From the cell containing the given text, extract its center point as [X, Y] coordinate. 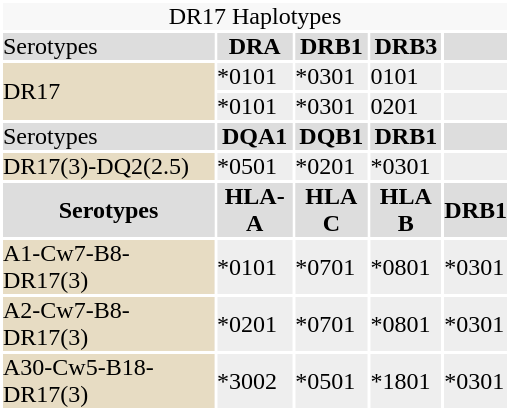
DQA1 [254, 136]
*1801 [406, 381]
HLA C [331, 210]
A1-Cw7-B8-DR17(3) [108, 267]
HLA B [406, 210]
DQB1 [331, 136]
*3002 [254, 381]
DR17(3)-DQ2(2.5) [108, 166]
A2-Cw7-B8-DR17(3) [108, 324]
A30-Cw5-B18-DR17(3) [108, 381]
DRB3 [406, 46]
0201 [406, 106]
0101 [406, 76]
DR17 Haplotypes [255, 16]
DR17 [108, 92]
HLA-A [254, 210]
DRA [254, 46]
